Extract the [X, Y] coordinate from the center of the cell holding the provided text.  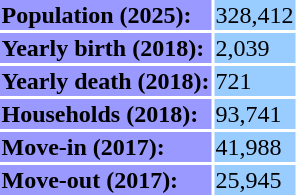
Population (2025): [106, 15]
Households (2018): [106, 114]
93,741 [254, 114]
721 [254, 81]
Move-out (2017): [106, 180]
41,988 [254, 147]
2,039 [254, 48]
Yearly birth (2018): [106, 48]
328,412 [254, 15]
25,945 [254, 180]
Yearly death (2018): [106, 81]
Move-in (2017): [106, 147]
